Determine the [x, y] coordinate at the center of the cell enclosing the given text.  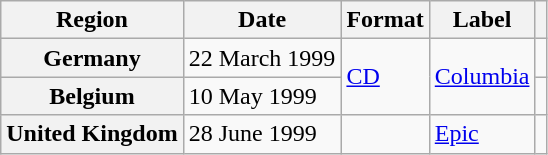
Label [482, 20]
Date [262, 20]
Germany [92, 58]
22 March 1999 [262, 58]
Region [92, 20]
Columbia [482, 77]
United Kingdom [92, 134]
Epic [482, 134]
28 June 1999 [262, 134]
10 May 1999 [262, 96]
CD [385, 77]
Format [385, 20]
Belgium [92, 96]
